From the cell containing the given text, extract its center point as [X, Y] coordinate. 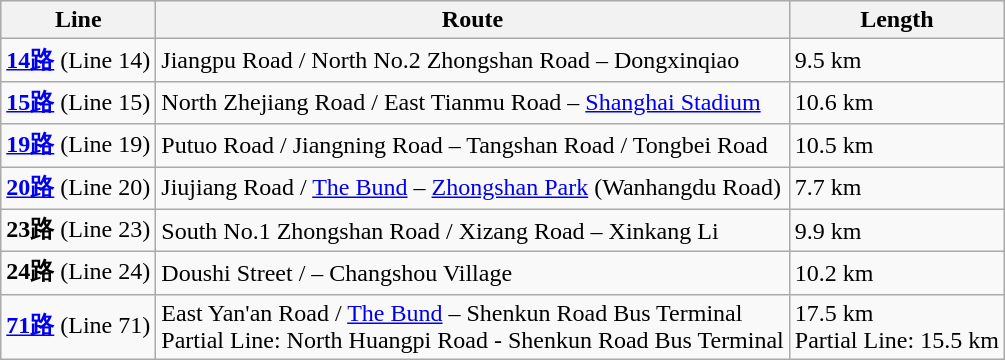
10.2 km [896, 274]
19路 (Line 19) [78, 146]
20路 (Line 20) [78, 188]
Putuo Road / Jiangning Road – Tangshan Road / Tongbei Road [473, 146]
15路 (Line 15) [78, 102]
Length [896, 20]
9.9 km [896, 230]
7.7 km [896, 188]
Jiujiang Road / The Bund – Zhongshan Park (Wanhangdu Road) [473, 188]
17.5 kmPartial Line: 15.5 km [896, 326]
North Zhejiang Road / East Tianmu Road – Shanghai Stadium [473, 102]
South No.1 Zhongshan Road / Xizang Road – Xinkang Li [473, 230]
23路 (Line 23) [78, 230]
Route [473, 20]
24路 (Line 24) [78, 274]
10.6 km [896, 102]
14路 (Line 14) [78, 60]
Line [78, 20]
10.5 km [896, 146]
9.5 km [896, 60]
East Yan'an Road / The Bund – Shenkun Road Bus TerminalPartial Line: North Huangpi Road - Shenkun Road Bus Terminal [473, 326]
Jiangpu Road / North No.2 Zhongshan Road – Dongxinqiao [473, 60]
71路 (Line 71) [78, 326]
Doushi Street / – Changshou Village [473, 274]
